Search for the cell housing the specified text and yield its [X, Y] center coordinate. 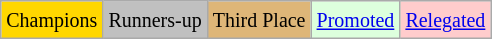
Third Place [259, 20]
Promoted [356, 20]
Champions [52, 20]
Relegated [446, 20]
Runners-up [155, 20]
